Search for the cell housing the specified text and yield its [X, Y] center coordinate. 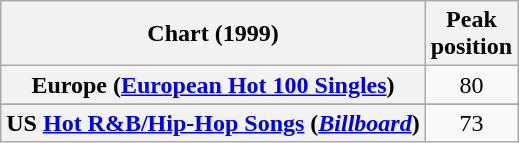
73 [471, 123]
Europe (European Hot 100 Singles) [213, 85]
Peakposition [471, 34]
US Hot R&B/Hip-Hop Songs (Billboard) [213, 123]
80 [471, 85]
Chart (1999) [213, 34]
